Detect which cell encompasses the target text, then output its (x, y) center coordinate. 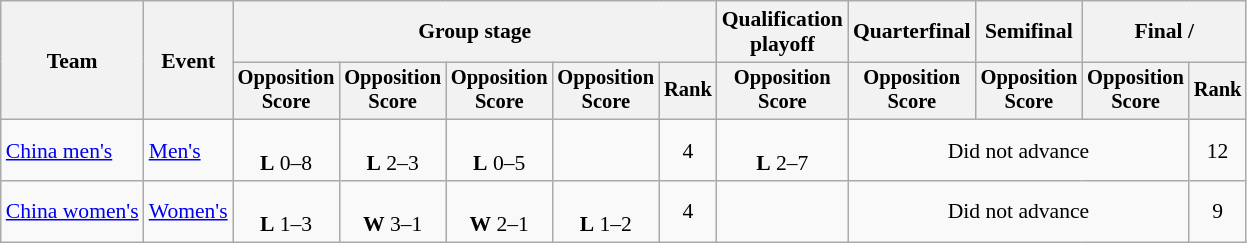
China women's (72, 212)
L 2–7 (782, 150)
Final / (1164, 32)
L 0–8 (286, 150)
Quarterfinal (912, 32)
Women's (188, 212)
W 3–1 (392, 212)
W 2–1 (500, 212)
L 1–3 (286, 212)
9 (1218, 212)
L 2–3 (392, 150)
L 0–5 (500, 150)
12 (1218, 150)
Team (72, 60)
Qualificationplayoff (782, 32)
Semifinal (1030, 32)
Men's (188, 150)
China men's (72, 150)
Event (188, 60)
Group stage (475, 32)
L 1–2 (606, 212)
